Capture the cell that displays the provided text and extract its [X, Y] central coordinate. 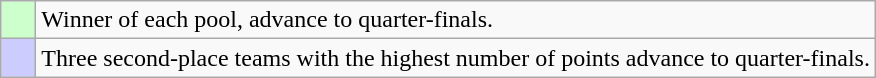
Winner of each pool, advance to quarter-finals. [456, 20]
Three second-place teams with the highest number of points advance to quarter-finals. [456, 58]
